Scan for the cell matching the given text and deliver its (x, y) coordinate at center. 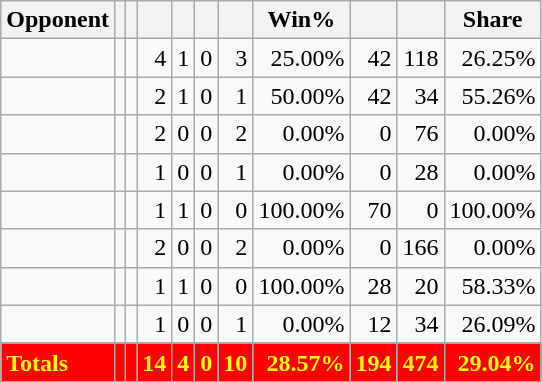
76 (420, 134)
12 (374, 324)
28.57% (302, 362)
70 (374, 210)
14 (154, 362)
20 (420, 286)
Totals (58, 362)
26.09% (492, 324)
Win% (302, 20)
25.00% (302, 58)
118 (420, 58)
3 (236, 58)
474 (420, 362)
26.25% (492, 58)
Opponent (58, 20)
Share (492, 20)
10 (236, 362)
166 (420, 248)
55.26% (492, 96)
50.00% (302, 96)
194 (374, 362)
29.04% (492, 362)
58.33% (492, 286)
